Identify which cell holds the provided text, then report its (x, y) central coordinate. 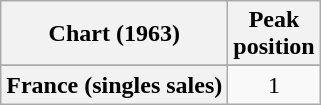
Chart (1963) (114, 34)
Peakposition (274, 34)
France (singles sales) (114, 85)
1 (274, 85)
